Pinpoint the cell where the given text exists, returning its [x, y] midpoint coordinate. 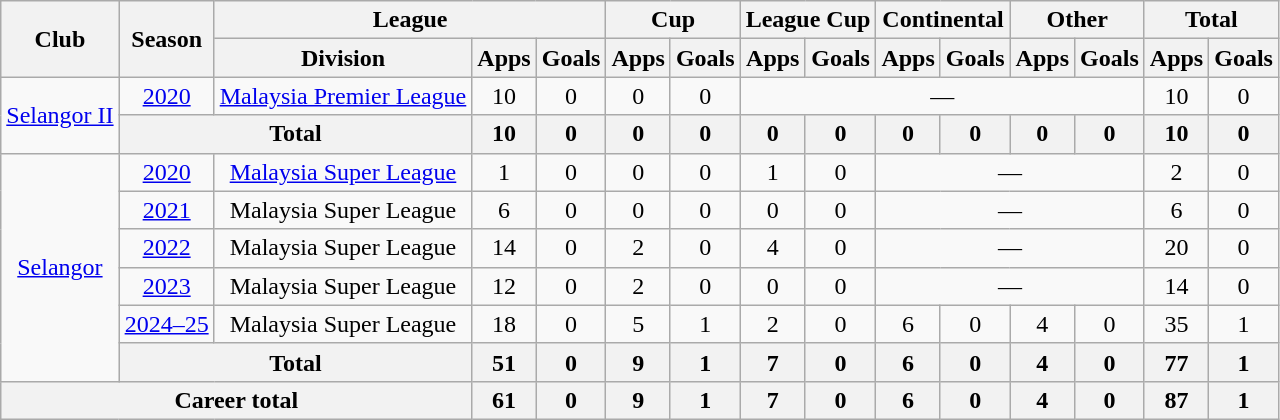
Club [60, 39]
51 [504, 362]
Other [1077, 20]
Malaysia Premier League [343, 96]
35 [1176, 324]
Continental [943, 20]
12 [504, 286]
20 [1176, 248]
Career total [236, 400]
87 [1176, 400]
2024–25 [166, 324]
61 [504, 400]
Selangor II [60, 115]
Selangor [60, 267]
League [410, 20]
2023 [166, 286]
League Cup [808, 20]
2022 [166, 248]
Cup [673, 20]
Season [166, 39]
77 [1176, 362]
5 [638, 324]
Division [343, 58]
18 [504, 324]
2021 [166, 210]
